Return [X, Y] of the center of cell containing provided text 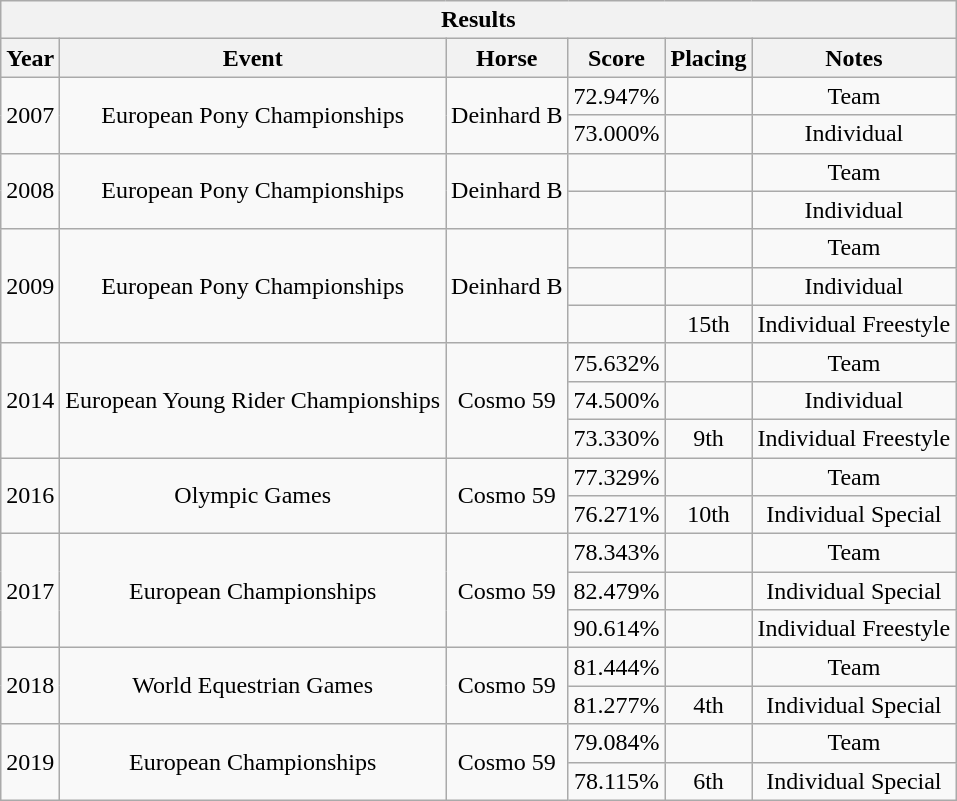
Year [30, 58]
78.343% [616, 553]
Olympic Games [253, 496]
74.500% [616, 400]
75.632% [616, 362]
World Equestrian Games [253, 686]
79.084% [616, 743]
Score [616, 58]
78.115% [616, 781]
European Young Rider Championships [253, 400]
2009 [30, 286]
Results [478, 20]
Placing [708, 58]
Event [253, 58]
82.479% [616, 591]
2018 [30, 686]
2016 [30, 496]
6th [708, 781]
2014 [30, 400]
77.329% [616, 477]
73.330% [616, 438]
72.947% [616, 96]
2019 [30, 762]
76.271% [616, 515]
4th [708, 705]
81.444% [616, 667]
81.277% [616, 705]
Horse [507, 58]
2007 [30, 115]
10th [708, 515]
90.614% [616, 629]
9th [708, 438]
2008 [30, 191]
73.000% [616, 134]
Notes [854, 58]
2017 [30, 591]
15th [708, 324]
